Detect which cell encompasses the target text, then output its (x, y) center coordinate. 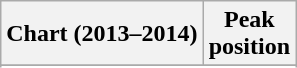
Chart (2013–2014) (102, 34)
Peakposition (249, 34)
